Scan for the cell matching the given text and deliver its (X, Y) coordinate at center. 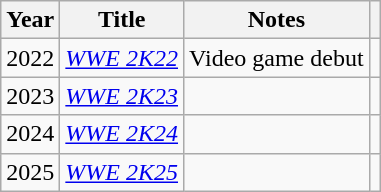
2022 (30, 58)
WWE 2K24 (122, 134)
2023 (30, 96)
Year (30, 20)
Title (122, 20)
Video game debut (277, 58)
2024 (30, 134)
WWE 2K23 (122, 96)
Notes (277, 20)
WWE 2K22 (122, 58)
WWE 2K25 (122, 172)
2025 (30, 172)
